Return the [x, y] coordinate for the center point of the cell that contains the specified text.  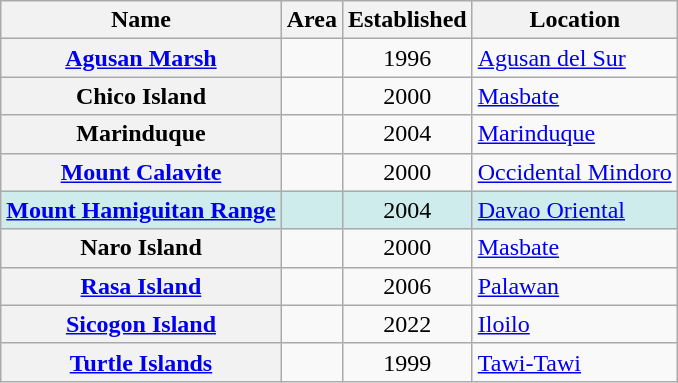
1996 [407, 58]
Name [141, 20]
2006 [407, 286]
2022 [407, 324]
Palawan [574, 286]
Agusan Marsh [141, 58]
Occidental Mindoro [574, 172]
1999 [407, 362]
Davao Oriental [574, 210]
Area [312, 20]
Tawi-Tawi [574, 362]
Location [574, 20]
Naro Island [141, 248]
Iloilo [574, 324]
Chico Island [141, 96]
Agusan del Sur [574, 58]
Rasa Island [141, 286]
Sicogon Island [141, 324]
Established [407, 20]
Turtle Islands [141, 362]
Mount Calavite [141, 172]
Mount Hamiguitan Range [141, 210]
